Extract the (x, y) coordinate from the center of the cell holding the provided text.  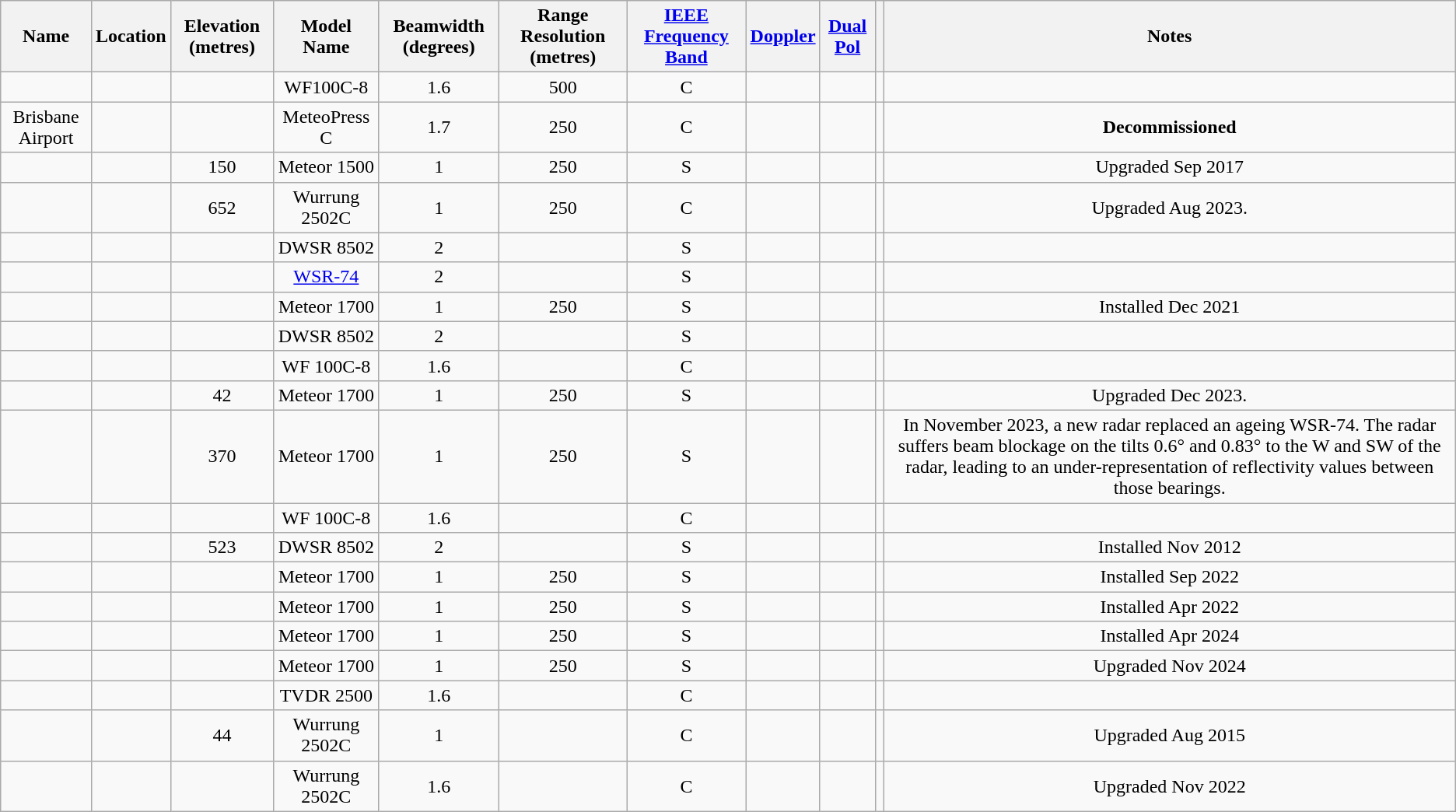
Name (47, 37)
Brisbane Airport (47, 128)
Upgraded Nov 2022 (1170, 786)
Doppler (782, 37)
Dual Pol (848, 37)
652 (222, 207)
370 (222, 456)
Notes (1170, 37)
44 (222, 736)
IEEE Frequency Band (686, 37)
150 (222, 167)
TVDR 2500 (327, 695)
Location (131, 37)
Elevation (metres) (222, 37)
1.7 (439, 128)
WF100C-8 (327, 87)
WSR-74 (327, 277)
Upgraded Sep 2017 (1170, 167)
Installed Apr 2024 (1170, 636)
523 (222, 548)
MeteoPress C (327, 128)
42 (222, 395)
Installed Dec 2021 (1170, 306)
Installed Apr 2022 (1170, 607)
Upgraded Dec 2023. (1170, 395)
Meteor 1500 (327, 167)
Installed Nov 2012 (1170, 548)
Upgraded Aug 2015 (1170, 736)
Beamwidth (degrees) (439, 37)
Upgraded Nov 2024 (1170, 666)
Upgraded Aug 2023. (1170, 207)
500 (563, 87)
Installed Sep 2022 (1170, 577)
Range Resolution (metres) (563, 37)
Decommissioned (1170, 128)
Model Name (327, 37)
